From the cell containing the given text, extract its center point as [x, y] coordinate. 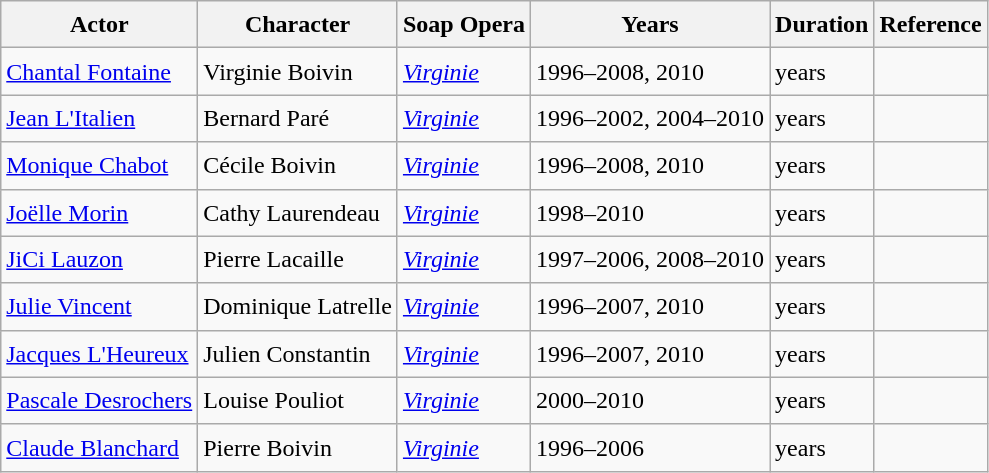
Pierre Lacaille [298, 260]
Bernard Paré [298, 118]
1997–2006, 2008–2010 [650, 260]
Claude Blanchard [100, 448]
Pascale Desrochers [100, 400]
Louise Pouliot [298, 400]
1998–2010 [650, 212]
Virginie Boivin [298, 72]
Monique Chabot [100, 166]
Years [650, 24]
2000–2010 [650, 400]
Reference [930, 24]
Chantal Fontaine [100, 72]
Cathy Laurendeau [298, 212]
Pierre Boivin [298, 448]
Duration [822, 24]
Julien Constantin [298, 354]
Julie Vincent [100, 306]
Dominique Latrelle [298, 306]
Jacques L'Heureux [100, 354]
Cécile Boivin [298, 166]
JiCi Lauzon [100, 260]
1996–2006 [650, 448]
Character [298, 24]
1996–2002, 2004–2010 [650, 118]
Jean L'Italien [100, 118]
Joëlle Morin [100, 212]
Soap Opera [464, 24]
Actor [100, 24]
